Scan for the cell matching the given text and deliver its (x, y) coordinate at center. 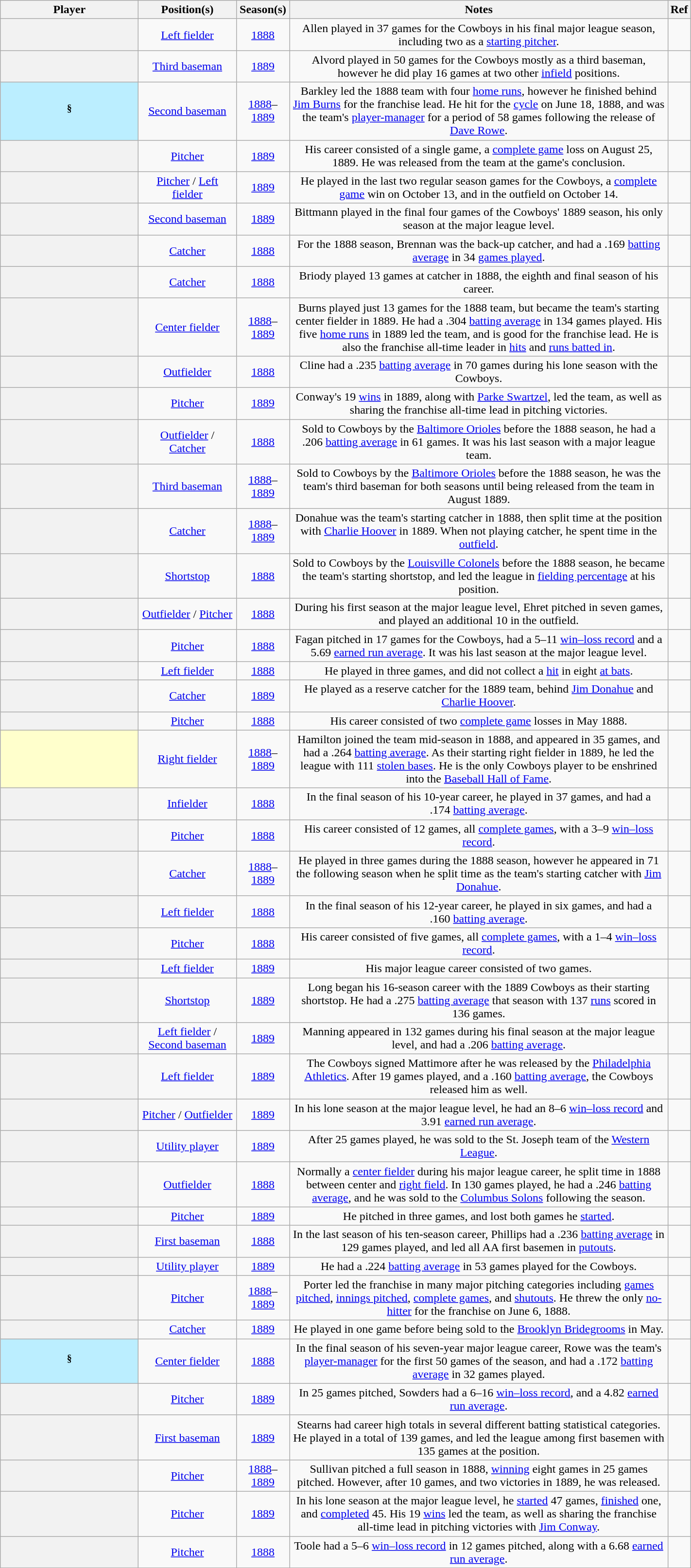
His career consisted of a single game, a complete game loss on August 25, 1889. He was released from the team at the game's conclusion. (479, 156)
Sullivan pitched a full season in 1888, winning eight games in 25 games pitched. However, after 10 games, and two victories in 1889, he was released. (479, 1476)
Outfielder / Pitcher (188, 614)
Conway's 19 wins in 1889, along with Parke Swartzel, led the team, as well as sharing the franchise all-time lead in pitching victories. (479, 403)
In his lone season at the major league level, he had an 8–6 win–loss record and 3.91 earned run average. (479, 1115)
He played in the last two regular season games for the Cowboys, a complete game win on October 13, and in the outfield on October 14. (479, 188)
In the last season of his ten-season career, Phillips had a .236 batting average in 129 games played, and led all AA first basemen in putouts. (479, 1241)
In 25 games pitched, Sowders had a 6–16 win–loss record, and a 4.82 earned run average. (479, 1399)
In the final season of his 10-year career, he played in 37 games, and had a .174 batting average. (479, 804)
Player (69, 10)
He pitched in three games, and lost both games he started. (479, 1216)
He played in three games, and did not collect a hit in eight at bats. (479, 671)
His major league career consisted of two games. (479, 968)
Toole had a 5–6 win–loss record in 12 games pitched, along with a 6.68 earned run average. (479, 1551)
Infielder (188, 804)
Pitcher / Outfielder (188, 1115)
Right fielder (188, 759)
Manning appeared in 132 games during his final season at the major league level, and had a .206 batting average. (479, 1038)
Outfielder / Catcher (188, 441)
He had a .224 batting average in 53 games played for the Cowboys. (479, 1266)
He played as a reserve catcher for the 1889 team, behind Jim Donahue and Charlie Hoover. (479, 696)
Notes (479, 10)
For the 1888 season, Brennan was the back-up catcher, and had a .169 batting average in 34 games played. (479, 251)
Ref (679, 10)
During his first season at the major league level, Ehret pitched in seven games, and played an additional 10 in the outfield. (479, 614)
Position(s) (188, 10)
Allen played in 37 games for the Cowboys in his final major league season, including two as a starting pitcher. (479, 35)
Briody played 13 games at catcher in 1888, the eighth and final season of his career. (479, 282)
His career consisted of five games, all complete games, with a 1–4 win–loss record. (479, 943)
Alvord played in 50 games for the Cowboys mostly as a third baseman, however he did play 16 games at two other infield positions. (479, 66)
Bittmann played in the final four games of the Cowboys' 1889 season, his only season at the major league level. (479, 219)
His career consisted of two complete game losses in May 1888. (479, 721)
Season(s) (263, 10)
After 25 games played, he was sold to the St. Joseph team of the Western League. (479, 1146)
Pitcher / Left fielder (188, 188)
His career consisted of 12 games, all complete games, with a 3–9 win–loss record. (479, 835)
Cline had a .235 batting average in 70 games during his lone season with the Cowboys. (479, 371)
In the final season of his 12-year career, he played in six games, and had a .160 batting average. (479, 912)
He played in one game before being sold to the Brooklyn Bridegrooms in May. (479, 1329)
Left fielder / Second baseman (188, 1038)
